Return [x, y] of the center of cell containing provided text 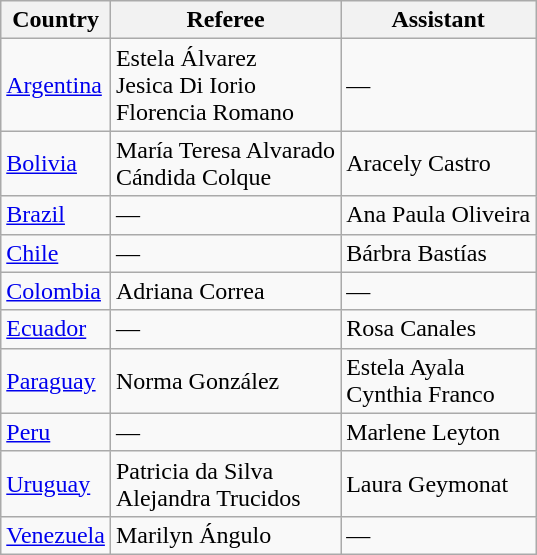
Peru [56, 432]
Colombia [56, 291]
Aracely Castro [438, 164]
Venezuela [56, 535]
Bolivia [56, 164]
Norma González [225, 380]
Patricia da SilvaAlejandra Trucidos [225, 484]
Assistant [438, 20]
Argentina [56, 85]
Referee [225, 20]
Brazil [56, 215]
Rosa Canales [438, 329]
Estela AyalaCynthia Franco [438, 380]
Paraguay [56, 380]
Country [56, 20]
Ecuador [56, 329]
Marlene Leyton [438, 432]
Bárbra Bastías [438, 253]
Laura Geymonat [438, 484]
Uruguay [56, 484]
Estela ÁlvarezJesica Di IorioFlorencia Romano [225, 85]
Ana Paula Oliveira [438, 215]
Adriana Correa [225, 291]
Chile [56, 253]
Marilyn Ángulo [225, 535]
María Teresa AlvaradoCándida Colque [225, 164]
